Find where the given text appears and provide that cell's center as (X, Y) coordinate. 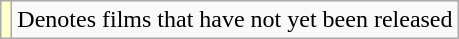
Denotes films that have not yet been released (235, 20)
